From the cell containing the given text, extract its center point as [X, Y] coordinate. 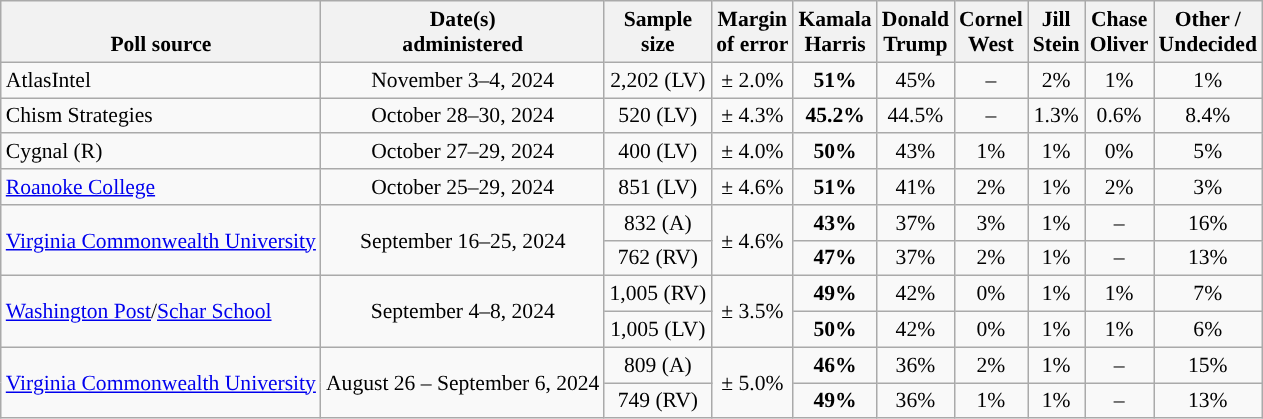
November 3–4, 2024 [463, 80]
8.4% [1208, 116]
7% [1208, 294]
41% [916, 187]
CornelWest [991, 32]
45% [916, 80]
Poll source [161, 32]
762 (RV) [658, 258]
Date(s)administered [463, 32]
± 5.0% [752, 382]
1.3% [1056, 116]
46% [834, 365]
809 (A) [658, 365]
400 (LV) [658, 152]
August 26 – September 6, 2024 [463, 382]
± 4.0% [752, 152]
October 25–29, 2024 [463, 187]
0.6% [1120, 116]
September 16–25, 2024 [463, 240]
6% [1208, 330]
± 4.3% [752, 116]
851 (LV) [658, 187]
749 (RV) [658, 401]
832 (A) [658, 223]
45.2% [834, 116]
October 27–29, 2024 [463, 152]
1,005 (LV) [658, 330]
520 (LV) [658, 116]
1,005 (RV) [658, 294]
Roanoke College [161, 187]
AtlasIntel [161, 80]
44.5% [916, 116]
October 28–30, 2024 [463, 116]
September 4–8, 2024 [463, 312]
± 3.5% [752, 312]
Cygnal (R) [161, 152]
Other /Undecided [1208, 32]
Chism Strategies [161, 116]
47% [834, 258]
15% [1208, 365]
ChaseOliver [1120, 32]
Samplesize [658, 32]
Washington Post/Schar School [161, 312]
± 2.0% [752, 80]
JillStein [1056, 32]
2,202 (LV) [658, 80]
Marginof error [752, 32]
5% [1208, 152]
KamalaHarris [834, 32]
DonaldTrump [916, 32]
16% [1208, 223]
